Capture the cell that displays the provided text and extract its (X, Y) central coordinate. 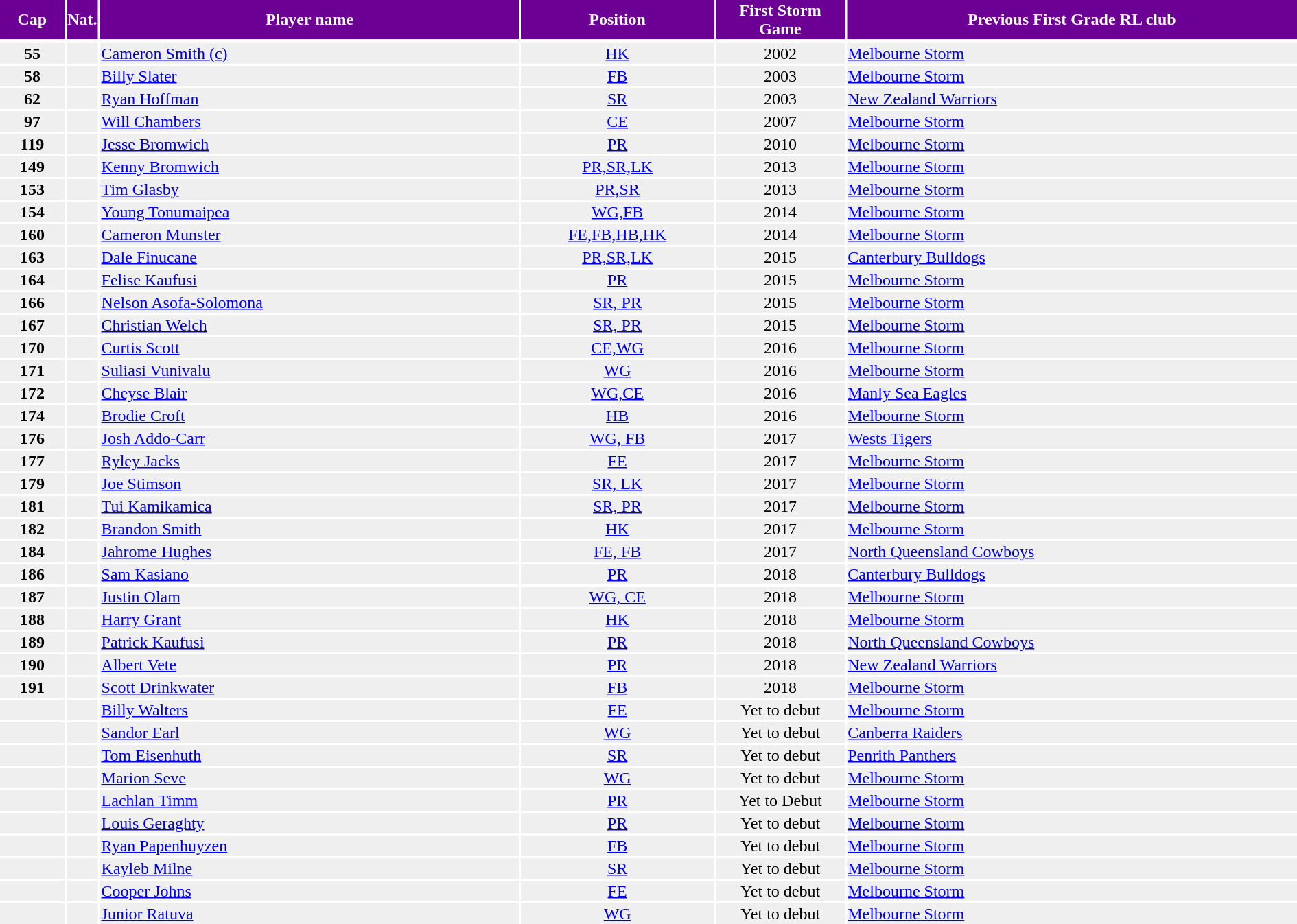
Kenny Bromwich (309, 167)
Marion Seve (309, 778)
WG, CE (618, 597)
CE (618, 121)
Josh Addo-Carr (309, 438)
WG, FB (618, 438)
187 (32, 597)
191 (32, 687)
Brandon Smith (309, 529)
Louis Geraghty (309, 823)
Patrick Kaufusi (309, 642)
189 (32, 642)
Nat. (82, 19)
Curtis Scott (309, 348)
160 (32, 235)
Billy Slater (309, 76)
172 (32, 393)
Harry Grant (309, 619)
184 (32, 552)
Position (618, 19)
174 (32, 416)
Cameron Smith (c) (309, 54)
163 (32, 257)
2002 (780, 54)
179 (32, 484)
170 (32, 348)
CE,WG (618, 348)
Scott Drinkwater (309, 687)
Jahrome Hughes (309, 552)
Lachlan Timm (309, 801)
PR,SR (618, 189)
SR, LK (618, 484)
2007 (780, 121)
Sam Kasiano (309, 574)
149 (32, 167)
Ryley Jacks (309, 461)
Yet to Debut (780, 801)
188 (32, 619)
2010 (780, 144)
HB (618, 416)
Cheyse Blair (309, 393)
WG,CE (618, 393)
Albert Vete (309, 665)
FE, FB (618, 552)
166 (32, 303)
Cameron Munster (309, 235)
182 (32, 529)
Will Chambers (309, 121)
186 (32, 574)
WG,FB (618, 212)
Joe Stimson (309, 484)
Dale Finucane (309, 257)
Sandor Earl (309, 733)
153 (32, 189)
176 (32, 438)
171 (32, 370)
Tim Glasby (309, 189)
Ryan Hoffman (309, 99)
97 (32, 121)
167 (32, 325)
154 (32, 212)
Cap (32, 19)
58 (32, 76)
Suliasi Vunivalu (309, 370)
Previous First Grade RL club (1072, 19)
Canberra Raiders (1072, 733)
Wests Tigers (1072, 438)
First Storm Game (780, 19)
Young Tonumaipea (309, 212)
62 (32, 99)
164 (32, 280)
FE,FB,HB,HK (618, 235)
Tui Kamikamica (309, 506)
190 (32, 665)
119 (32, 144)
Kayleb Milne (309, 868)
55 (32, 54)
Tom Eisenhuth (309, 755)
Penrith Panthers (1072, 755)
Nelson Asofa-Solomona (309, 303)
Christian Welch (309, 325)
Brodie Croft (309, 416)
Junior Ratuva (309, 914)
Player name (309, 19)
Felise Kaufusi (309, 280)
177 (32, 461)
181 (32, 506)
Ryan Papenhuyzen (309, 846)
Jesse Bromwich (309, 144)
Cooper Johns (309, 891)
Justin Olam (309, 597)
Manly Sea Eagles (1072, 393)
Billy Walters (309, 710)
